Locate the cell with the specified text and output its (x, y) center coordinate. 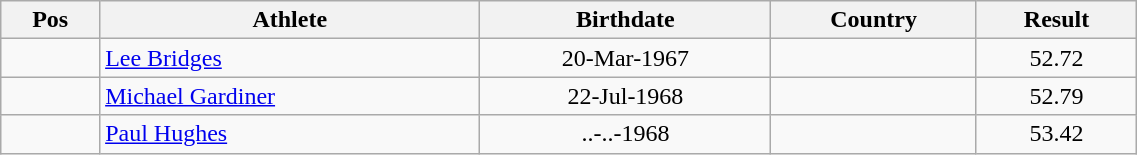
20-Mar-1967 (626, 58)
..-..-1968 (626, 134)
Lee Bridges (290, 58)
52.79 (1056, 96)
52.72 (1056, 58)
Paul Hughes (290, 134)
53.42 (1056, 134)
Pos (50, 20)
Birthdate (626, 20)
Result (1056, 20)
22-Jul-1968 (626, 96)
Michael Gardiner (290, 96)
Athlete (290, 20)
Country (874, 20)
